Output the [X, Y] coordinate of the center of the cell containing the given text.  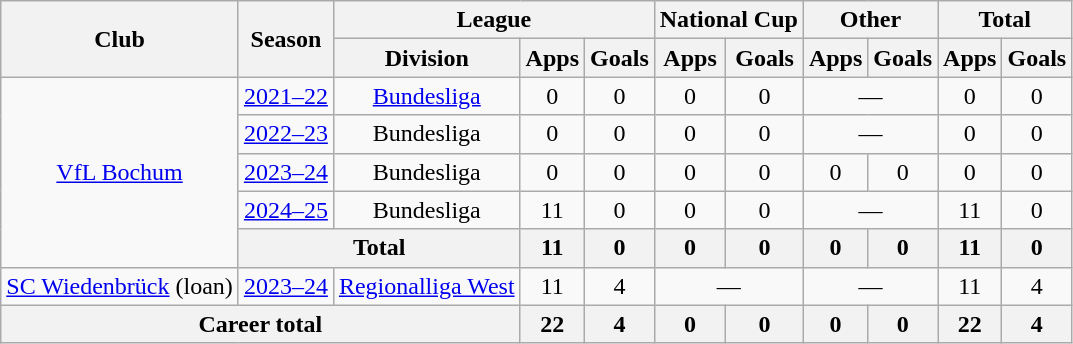
Division [426, 58]
Season [286, 39]
VfL Bochum [120, 172]
2022–23 [286, 134]
National Cup [728, 20]
Club [120, 39]
Career total [260, 324]
SC Wiedenbrück (loan) [120, 286]
2021–22 [286, 96]
League [494, 20]
2024–25 [286, 210]
Other [870, 20]
Regionalliga West [426, 286]
